Return (X, Y) of the center of cell containing provided text 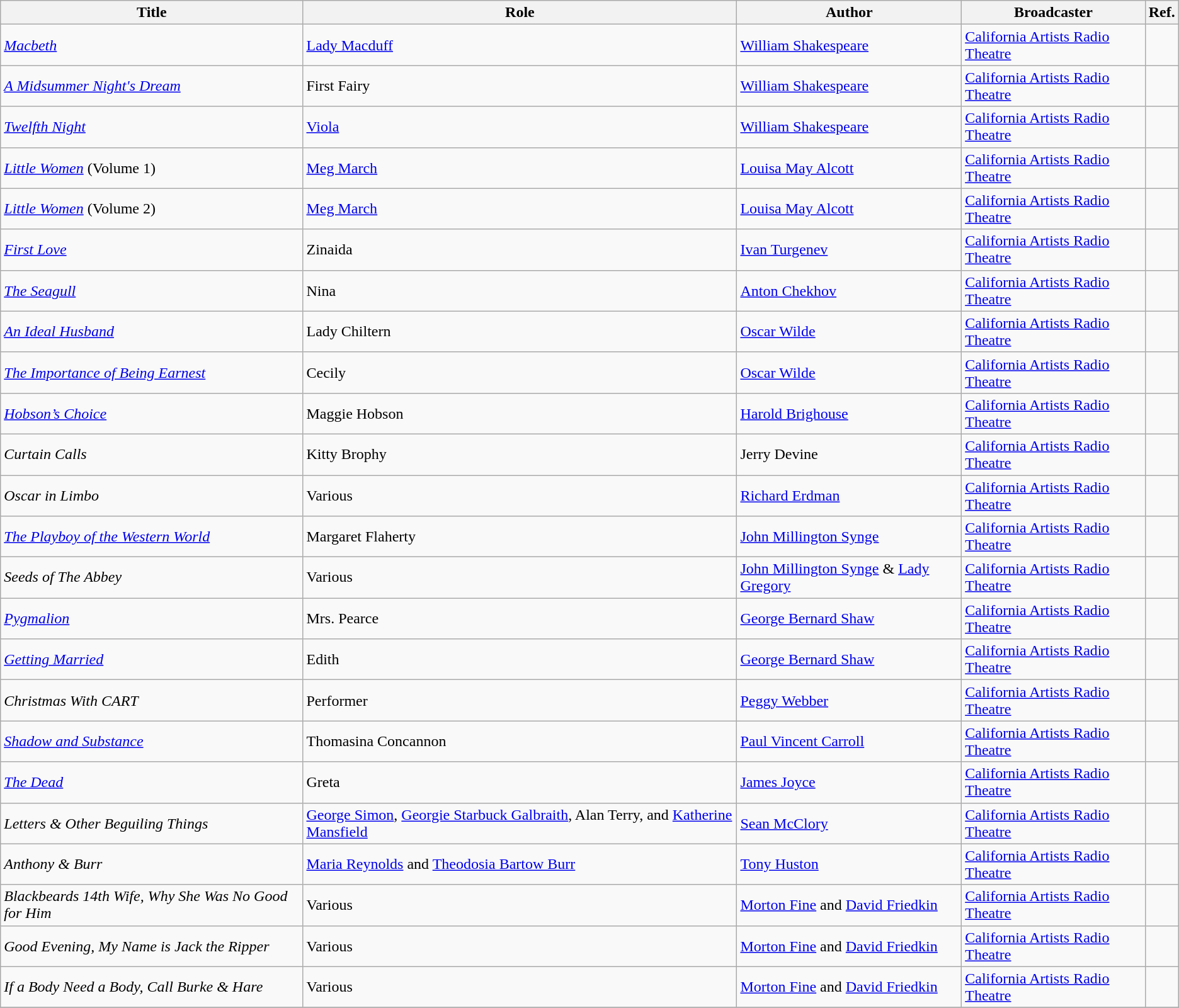
Maria Reynolds and Theodosia Bartow Burr (520, 864)
Kitty Brophy (520, 455)
John Millington Synge (849, 536)
Shadow and Substance (152, 742)
First Fairy (520, 86)
Ref. (1161, 13)
Ivan Turgenev (849, 249)
Thomasina Concannon (520, 742)
Getting Married (152, 660)
Role (520, 13)
Letters & Other Beguiling Things (152, 824)
Blackbeards 14th Wife, Why She Was No Good for Him (152, 905)
The Seagull (152, 291)
Margaret Flaherty (520, 536)
Little Women (Volume 2) (152, 209)
Harold Brighouse (849, 413)
Nina (520, 291)
Viola (520, 127)
If a Body Need a Body, Call Burke & Hare (152, 987)
Hobson’s Choice (152, 413)
Curtain Calls (152, 455)
A Midsummer Night's Dream (152, 86)
Richard Erdman (849, 495)
Title (152, 13)
Anton Chekhov (849, 291)
Cecily (520, 373)
Oscar in Limbo (152, 495)
Broadcaster (1053, 13)
The Dead (152, 782)
Twelfth Night (152, 127)
John Millington Synge & Lady Gregory (849, 578)
Author (849, 13)
Jerry Devine (849, 455)
Sean McClory (849, 824)
Pygmalion (152, 618)
Paul Vincent Carroll (849, 742)
Christmas With CART (152, 700)
Seeds of The Abbey (152, 578)
First Love (152, 249)
An Ideal Husband (152, 331)
Zinaida (520, 249)
Edith (520, 660)
Greta (520, 782)
Maggie Hobson (520, 413)
Mrs. Pearce (520, 618)
Lady Macduff (520, 45)
The Playboy of the Western World (152, 536)
Good Evening, My Name is Jack the Ripper (152, 946)
Performer (520, 700)
Tony Huston (849, 864)
George Simon, Georgie Starbuck Galbraith, Alan Terry, and Katherine Mansfield (520, 824)
James Joyce (849, 782)
Peggy Webber (849, 700)
Anthony & Burr (152, 864)
The Importance of Being Earnest (152, 373)
Lady Chiltern (520, 331)
Little Women (Volume 1) (152, 167)
Macbeth (152, 45)
